Extract the (x, y) coordinate from the center of the cell holding the provided text.  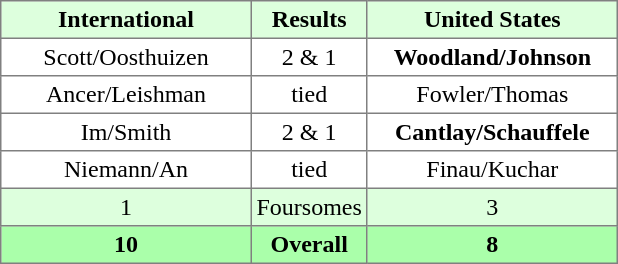
8 (492, 245)
Ancer/Leishman (126, 95)
1 (126, 207)
3 (492, 207)
10 (126, 245)
Woodland/Johnson (492, 57)
Finau/Kuchar (492, 170)
Im/Smith (126, 132)
Overall (309, 245)
Results (309, 20)
Scott/Oosthuizen (126, 57)
Cantlay/Schauffele (492, 132)
Fowler/Thomas (492, 95)
Foursomes (309, 207)
Niemann/An (126, 170)
United States (492, 20)
International (126, 20)
